Provide the (X, Y) coordinate of the cell's center where the given text is located.  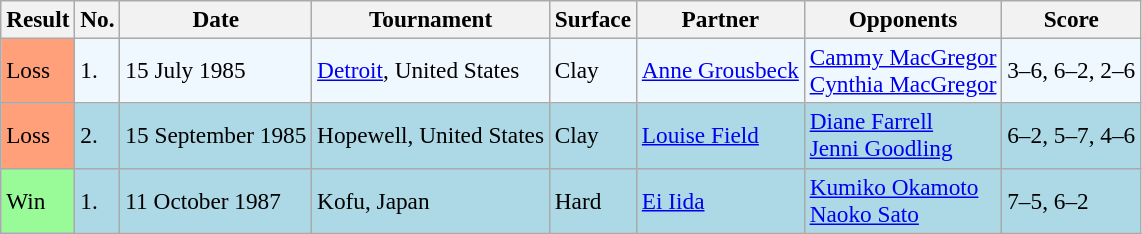
Win (38, 200)
Diane Farrell Jenni Goodling (903, 136)
Cammy MacGregor Cynthia MacGregor (903, 70)
Detroit, United States (431, 70)
Tournament (431, 19)
No. (98, 19)
Kumiko Okamoto Naoko Sato (903, 200)
Partner (720, 19)
Anne Grousbeck (720, 70)
15 September 1985 (216, 136)
6–2, 5–7, 4–6 (1072, 136)
Result (38, 19)
Surface (592, 19)
Louise Field (720, 136)
Ei Iida (720, 200)
7–5, 6–2 (1072, 200)
11 October 1987 (216, 200)
Opponents (903, 19)
15 July 1985 (216, 70)
2. (98, 136)
3–6, 6–2, 2–6 (1072, 70)
Date (216, 19)
Kofu, Japan (431, 200)
Hopewell, United States (431, 136)
Score (1072, 19)
Hard (592, 200)
